Locate the cell with the specified text and output its [x, y] center coordinate. 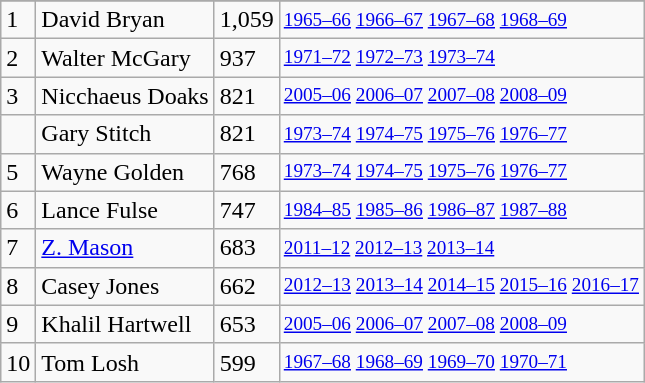
662 [246, 286]
7 [18, 248]
David Bryan [125, 20]
Gary Stitch [125, 134]
3 [18, 96]
2012–13 2013–14 2014–15 2015–16 2016–17 [461, 286]
2011–12 2012–13 2013–14 [461, 248]
Wayne Golden [125, 172]
Nicchaeus Doaks [125, 96]
6 [18, 210]
1967–68 1968–69 1969–70 1970–71 [461, 362]
1 [18, 20]
Tom Losh [125, 362]
Casey Jones [125, 286]
Lance Fulse [125, 210]
Walter McGary [125, 58]
599 [246, 362]
1984–85 1985–86 1986–87 1987–88 [461, 210]
1971–72 1972–73 1973–74 [461, 58]
Khalil Hartwell [125, 324]
2 [18, 58]
5 [18, 172]
1965–66 1966–67 1967–68 1968–69 [461, 20]
937 [246, 58]
10 [18, 362]
747 [246, 210]
9 [18, 324]
653 [246, 324]
768 [246, 172]
1,059 [246, 20]
683 [246, 248]
8 [18, 286]
Z. Mason [125, 248]
